Scan for the cell matching the given text and deliver its [x, y] coordinate at center. 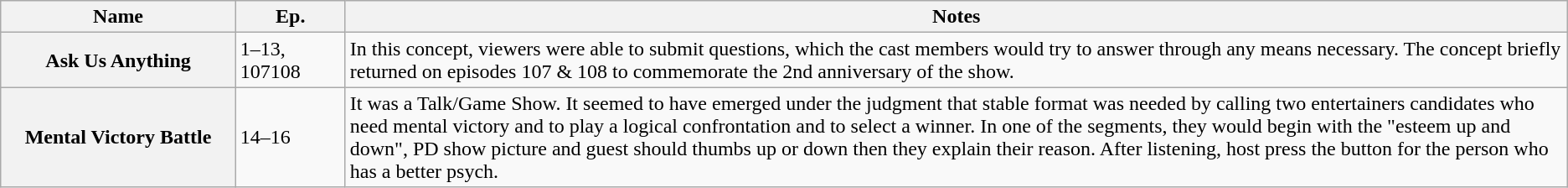
1–13, 107108 [290, 60]
Ask Us Anything [119, 60]
Notes [957, 17]
14–16 [290, 138]
Ep. [290, 17]
Name [119, 17]
Mental Victory Battle [119, 138]
